Capture the cell that displays the provided text and extract its (X, Y) central coordinate. 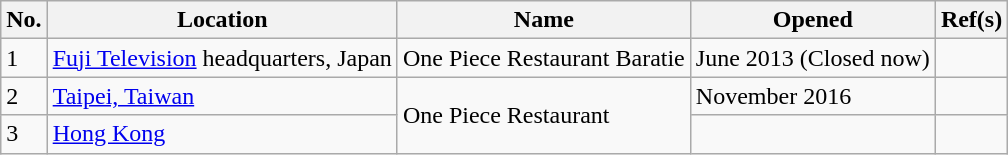
Hong Kong (222, 134)
Name (544, 20)
Location (222, 20)
One Piece Restaurant (544, 115)
Fuji Television headquarters, Japan (222, 58)
No. (24, 20)
1 (24, 58)
June 2013 (Closed now) (812, 58)
2 (24, 96)
November 2016 (812, 96)
Opened (812, 20)
Ref(s) (971, 20)
3 (24, 134)
One Piece Restaurant Baratie (544, 58)
Taipei, Taiwan (222, 96)
